From the cell containing the given text, extract its center point as (x, y) coordinate. 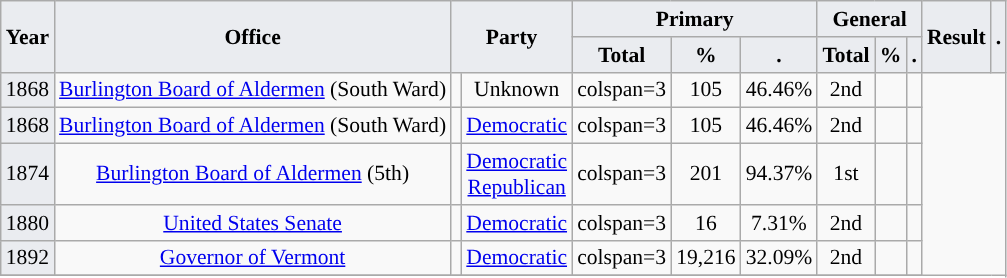
Burlington Board of Aldermen (5th) (252, 174)
Office (252, 36)
19,216 (706, 258)
Year (28, 36)
General (870, 19)
1880 (28, 223)
1st (846, 174)
1874 (28, 174)
7.31% (780, 223)
Primary (694, 19)
201 (706, 174)
United States Senate (252, 223)
1892 (28, 258)
94.37% (780, 174)
Unknown (516, 90)
Democratic Republican (516, 174)
Result (956, 36)
Governor of Vermont (252, 258)
16 (706, 223)
32.09% (780, 258)
Party (512, 36)
